Capture the cell that displays the provided text and extract its (X, Y) central coordinate. 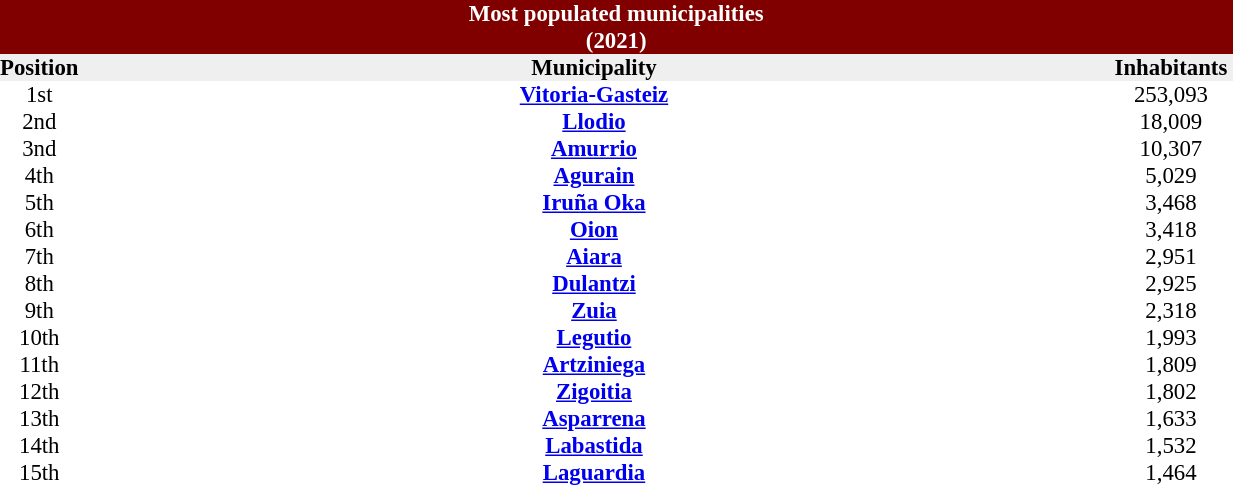
5th (39, 202)
3,418 (1170, 230)
10th (39, 338)
2nd (39, 122)
1,809 (1170, 364)
3nd (39, 148)
5,029 (1170, 176)
Legutio (594, 338)
8th (39, 284)
2,951 (1170, 256)
10,307 (1170, 148)
18,009 (1170, 122)
12th (39, 392)
Inhabitants (1170, 68)
Municipality (594, 68)
2,925 (1170, 284)
13th (39, 418)
Aiara (594, 256)
Labastida (594, 446)
1,633 (1170, 418)
Zigoitia (594, 392)
14th (39, 446)
9th (39, 310)
1,532 (1170, 446)
6th (39, 230)
253,093 (1170, 94)
1,993 (1170, 338)
Zuia (594, 310)
Llodio (594, 122)
1,802 (1170, 392)
Artziniega (594, 364)
Most populated municipalities(2021) (616, 27)
1st (39, 94)
Amurrio (594, 148)
Dulantzi (594, 284)
2,318 (1170, 310)
Iruña Oka (594, 202)
Position (39, 68)
Oion (594, 230)
3,468 (1170, 202)
7th (39, 256)
Vitoria-Gasteiz (594, 94)
Agurain (594, 176)
11th (39, 364)
Asparrena (594, 418)
4th (39, 176)
